Locate the cell with the specified text and output its (X, Y) center coordinate. 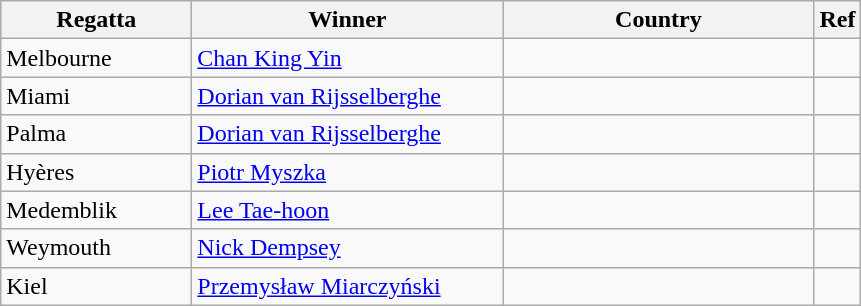
Lee Tae-hoon (348, 210)
Palma (96, 134)
Przemysław Miarczyński (348, 286)
Melbourne (96, 58)
Miami (96, 96)
Winner (348, 20)
Weymouth (96, 248)
Country (658, 20)
Kiel (96, 286)
Nick Dempsey (348, 248)
Chan King Yin (348, 58)
Hyères (96, 172)
Medemblik (96, 210)
Regatta (96, 20)
Piotr Myszka (348, 172)
Ref (838, 20)
